Identify which cell holds the provided text, then report its (x, y) central coordinate. 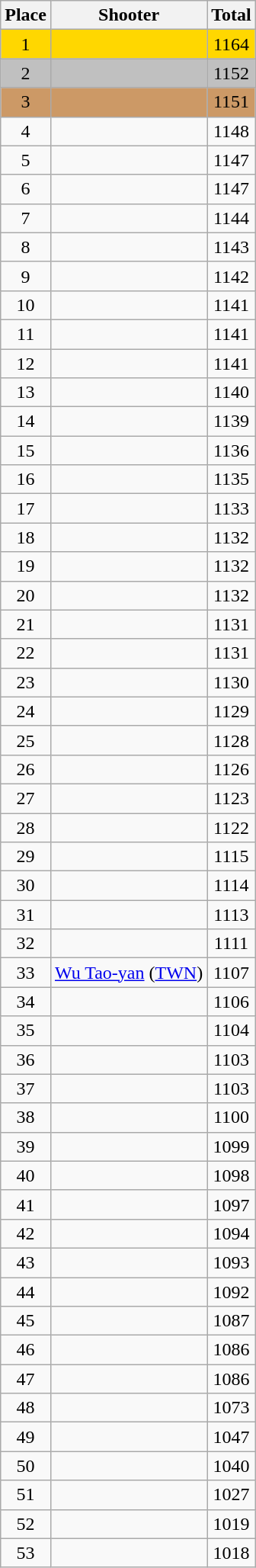
39 (26, 1146)
1152 (232, 73)
1073 (232, 1408)
8 (26, 247)
19 (26, 566)
15 (26, 451)
18 (26, 537)
4 (26, 131)
6 (26, 189)
1018 (232, 1553)
Total (232, 15)
14 (26, 422)
34 (26, 1002)
1047 (232, 1437)
53 (26, 1553)
17 (26, 508)
29 (26, 857)
43 (26, 1262)
1092 (232, 1292)
27 (26, 798)
16 (26, 479)
31 (26, 915)
48 (26, 1408)
35 (26, 1031)
1115 (232, 857)
5 (26, 160)
25 (26, 740)
12 (26, 364)
1106 (232, 1002)
47 (26, 1379)
1142 (232, 276)
1093 (232, 1262)
40 (26, 1175)
1139 (232, 422)
11 (26, 334)
1027 (232, 1495)
1135 (232, 479)
1114 (232, 886)
1100 (232, 1117)
1113 (232, 915)
38 (26, 1117)
1099 (232, 1146)
1144 (232, 218)
1111 (232, 944)
1129 (232, 711)
1151 (232, 102)
1 (26, 44)
1122 (232, 827)
7 (26, 218)
1133 (232, 508)
9 (26, 276)
45 (26, 1321)
2 (26, 73)
1143 (232, 247)
37 (26, 1089)
1094 (232, 1233)
20 (26, 595)
32 (26, 944)
49 (26, 1437)
Place (26, 15)
44 (26, 1292)
1098 (232, 1175)
1130 (232, 682)
1097 (232, 1204)
10 (26, 305)
1136 (232, 451)
Shooter (128, 15)
1087 (232, 1321)
30 (26, 886)
51 (26, 1495)
1040 (232, 1466)
1126 (232, 769)
23 (26, 682)
1107 (232, 973)
1104 (232, 1031)
36 (26, 1060)
1164 (232, 44)
24 (26, 711)
21 (26, 624)
1148 (232, 131)
1128 (232, 740)
52 (26, 1524)
22 (26, 653)
46 (26, 1350)
1019 (232, 1524)
1140 (232, 393)
3 (26, 102)
41 (26, 1204)
50 (26, 1466)
1123 (232, 798)
13 (26, 393)
26 (26, 769)
28 (26, 827)
Wu Tao-yan (TWN) (128, 973)
42 (26, 1233)
33 (26, 973)
